Detect which cell encompasses the target text, then output its [X, Y] center coordinate. 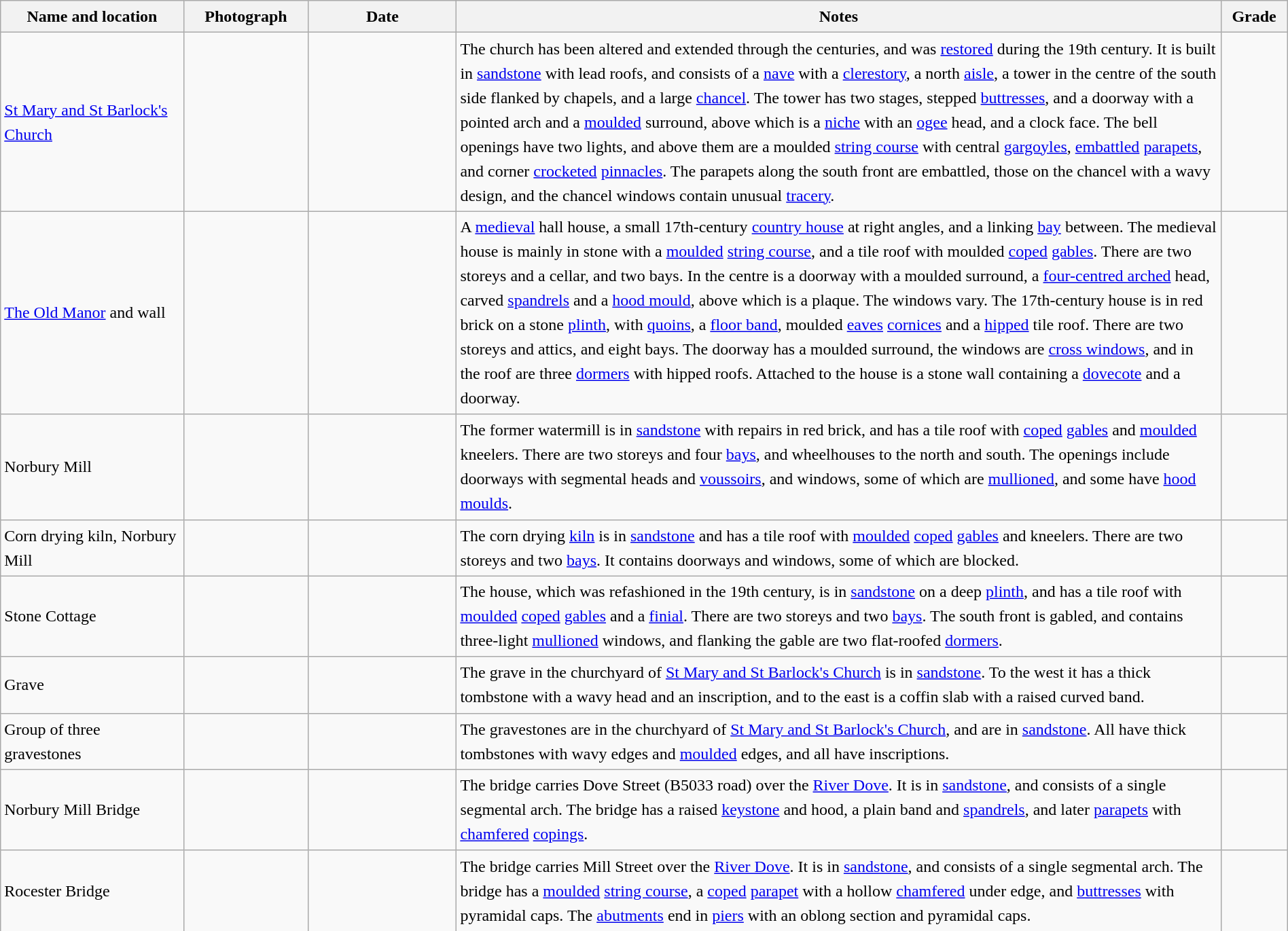
Date [382, 16]
Stone Cottage [92, 617]
Name and location [92, 16]
Corn drying kiln, Norbury Mill [92, 547]
Photograph [246, 16]
Norbury Mill [92, 467]
Group of three gravestones [92, 742]
Grade [1254, 16]
Rocester Bridge [92, 891]
Norbury Mill Bridge [92, 809]
Grave [92, 684]
The Old Manor and wall [92, 312]
Notes [838, 16]
St Mary and St Barlock's Church [92, 122]
